Search for the cell housing the specified text and yield its (x, y) center coordinate. 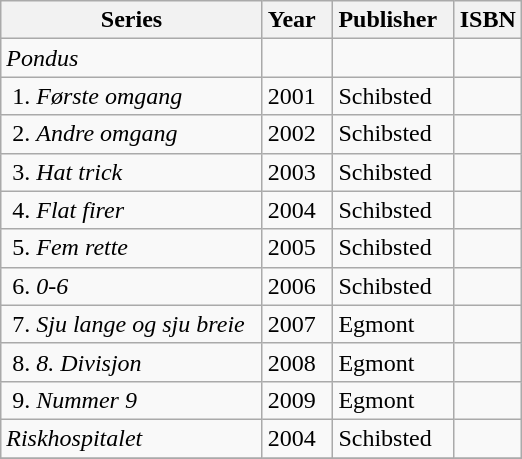
Riskhospitalet (132, 438)
Publisher (394, 20)
2001 (298, 96)
2009 (298, 400)
2008 (298, 362)
Pondus (132, 58)
2002 (298, 134)
1. Første omgang (132, 96)
2. Andre omgang (132, 134)
Year (298, 20)
9. Nummer 9 (132, 400)
ISBN (488, 20)
Series (132, 20)
2006 (298, 286)
2003 (298, 172)
8. 8. Divisjon (132, 362)
2007 (298, 324)
5. Fem rette (132, 248)
3. Hat trick (132, 172)
2005 (298, 248)
6. 0-6 (132, 286)
7. Sju lange og sju breie (132, 324)
4. Flat firer (132, 210)
